Locate the cell with the specified text and output its [x, y] center coordinate. 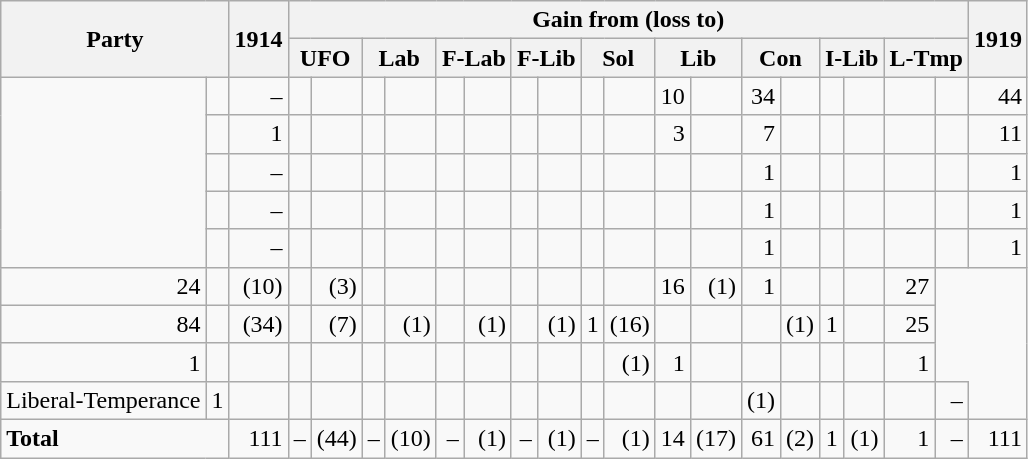
25 [910, 324]
Lib [698, 58]
10 [672, 96]
I-Lib [851, 58]
Gain from (loss to) [628, 20]
44 [998, 96]
1919 [998, 39]
24 [104, 286]
Liberal-Temperance [104, 400]
1914 [258, 39]
14 [672, 438]
(17) [716, 438]
3 [672, 134]
F-Lib [546, 58]
34 [760, 96]
61 [760, 438]
84 [104, 324]
(34) [258, 324]
Party [115, 39]
11 [998, 134]
(3) [336, 286]
7 [760, 134]
Lab [399, 58]
F-Lab [474, 58]
Sol [618, 58]
(44) [336, 438]
L-Tmp [926, 58]
(2) [800, 438]
16 [672, 286]
Con [780, 58]
(7) [336, 324]
27 [910, 286]
UFO [325, 58]
Total [115, 438]
(16) [630, 324]
